Output the (x, y) coordinate of the center of the cell containing the given text.  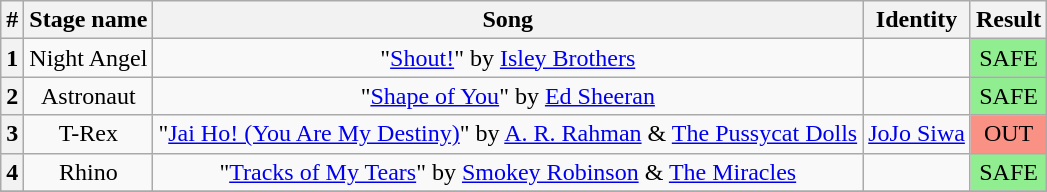
"Jai Ho! (You Are My Destiny)" by A. R. Rahman & The Pussycat Dolls (508, 134)
Night Angel (88, 58)
"Tracks of My Tears" by Smokey Robinson & The Miracles (508, 172)
OUT (1008, 134)
Rhino (88, 172)
T-Rex (88, 134)
"Shout!" by Isley Brothers (508, 58)
3 (12, 134)
Song (508, 20)
1 (12, 58)
4 (12, 172)
"Shape of You" by Ed Sheeran (508, 96)
JoJo Siwa (917, 134)
# (12, 20)
2 (12, 96)
Result (1008, 20)
Stage name (88, 20)
Astronaut (88, 96)
Identity (917, 20)
